Output the [X, Y] coordinate of the center of the cell containing the given text.  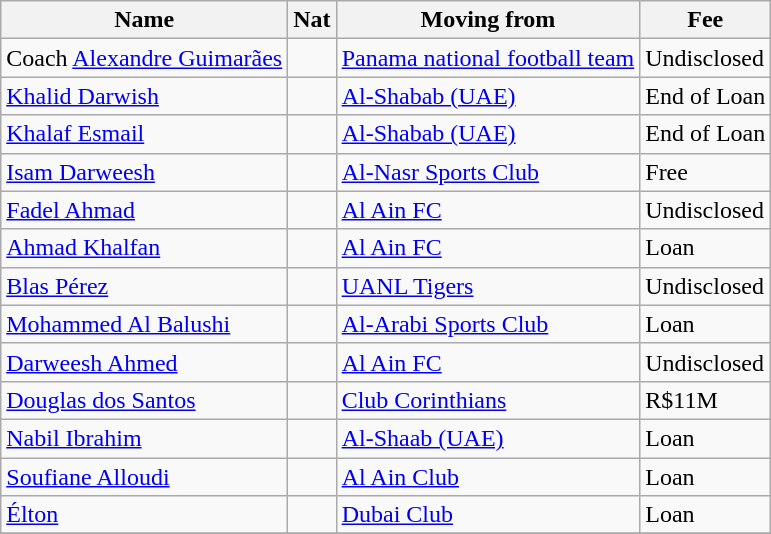
Khalaf Esmail [144, 134]
Soufiane Alloudi [144, 477]
Ahmad Khalfan [144, 248]
Al-Shaab (UAE) [488, 438]
Panama national football team [488, 58]
Douglas dos Santos [144, 400]
Al Ain Club [488, 477]
Nat [312, 20]
Blas Pérez [144, 286]
Dubai Club [488, 515]
Moving from [488, 20]
Mohammed Al Balushi [144, 324]
Fadel Ahmad [144, 210]
Darweesh Ahmed [144, 362]
R$11M [706, 400]
UANL Tigers [488, 286]
Free [706, 172]
Fee [706, 20]
Al-Arabi Sports Club [488, 324]
Name [144, 20]
Nabil Ibrahim [144, 438]
Coach Alexandre Guimarães [144, 58]
Élton [144, 515]
Club Corinthians [488, 400]
Khalid Darwish [144, 96]
Al-Nasr Sports Club [488, 172]
Isam Darweesh [144, 172]
